Return [x, y] of the center of cell containing provided text 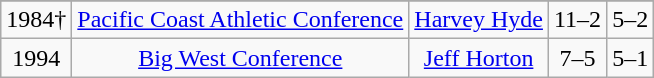
Big West Conference [240, 58]
1984† [36, 20]
Jeff Horton [479, 58]
5–2 [630, 20]
5–1 [630, 58]
7–5 [577, 58]
Harvey Hyde [479, 20]
1994 [36, 58]
Pacific Coast Athletic Conference [240, 20]
11–2 [577, 20]
